Detect which cell encompasses the target text, then output its [X, Y] center coordinate. 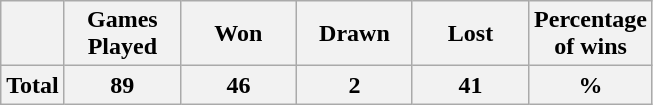
2 [354, 85]
Lost [470, 34]
% [591, 85]
Drawn [354, 34]
Percentage of wins [591, 34]
Games Played [122, 34]
Total [33, 85]
46 [238, 85]
89 [122, 85]
41 [470, 85]
Won [238, 34]
